Search for the cell housing the specified text and yield its (x, y) center coordinate. 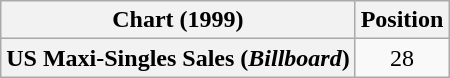
Position (402, 20)
Chart (1999) (178, 20)
US Maxi-Singles Sales (Billboard) (178, 58)
28 (402, 58)
